Identify which cell holds the provided text, then report its [X, Y] central coordinate. 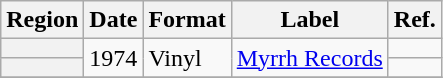
Region [42, 20]
Format [187, 20]
Date [114, 20]
Myrrh Records [310, 58]
Label [310, 20]
Ref. [414, 20]
Vinyl [187, 58]
1974 [114, 58]
